Detect which cell encompasses the target text, then output its [X, Y] center coordinate. 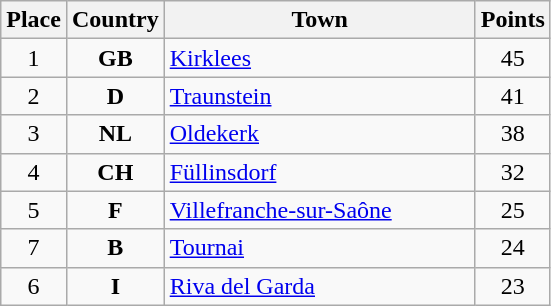
32 [512, 172]
NL [115, 134]
B [115, 248]
5 [34, 210]
Füllinsdorf [320, 172]
Town [320, 20]
38 [512, 134]
Tournai [320, 248]
Kirklees [320, 58]
6 [34, 286]
Villefranche-sur-Saône [320, 210]
Traunstein [320, 96]
2 [34, 96]
3 [34, 134]
Oldekerk [320, 134]
I [115, 286]
GB [115, 58]
4 [34, 172]
CH [115, 172]
Points [512, 20]
45 [512, 58]
7 [34, 248]
Country [115, 20]
25 [512, 210]
24 [512, 248]
1 [34, 58]
41 [512, 96]
Place [34, 20]
F [115, 210]
23 [512, 286]
D [115, 96]
Riva del Garda [320, 286]
